Identify which cell holds the provided text, then report its [X, Y] central coordinate. 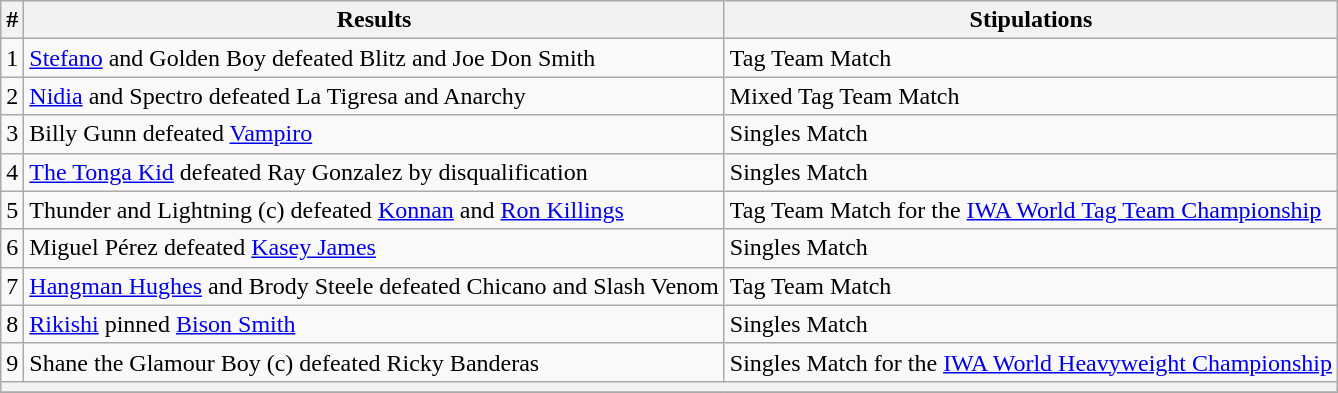
Singles Match for the IWA World Heavyweight Championship [1030, 362]
Thunder and Lightning (c) defeated Konnan and Ron Killings [374, 210]
Rikishi pinned Bison Smith [374, 324]
Nidia and Spectro defeated La Tigresa and Anarchy [374, 96]
4 [12, 172]
Mixed Tag Team Match [1030, 96]
Tag Team Match for the IWA World Tag Team Championship [1030, 210]
5 [12, 210]
6 [12, 248]
1 [12, 58]
9 [12, 362]
8 [12, 324]
The Tonga Kid defeated Ray Gonzalez by disqualification [374, 172]
Results [374, 20]
7 [12, 286]
# [12, 20]
Hangman Hughes and Brody Steele defeated Chicano and Slash Venom [374, 286]
Miguel Pérez defeated Kasey James [374, 248]
Shane the Glamour Boy (c) defeated Ricky Banderas [374, 362]
Stipulations [1030, 20]
2 [12, 96]
Billy Gunn defeated Vampiro [374, 134]
3 [12, 134]
Stefano and Golden Boy defeated Blitz and Joe Don Smith [374, 58]
